Return the (x, y) coordinate for the center point of the cell that contains the specified text.  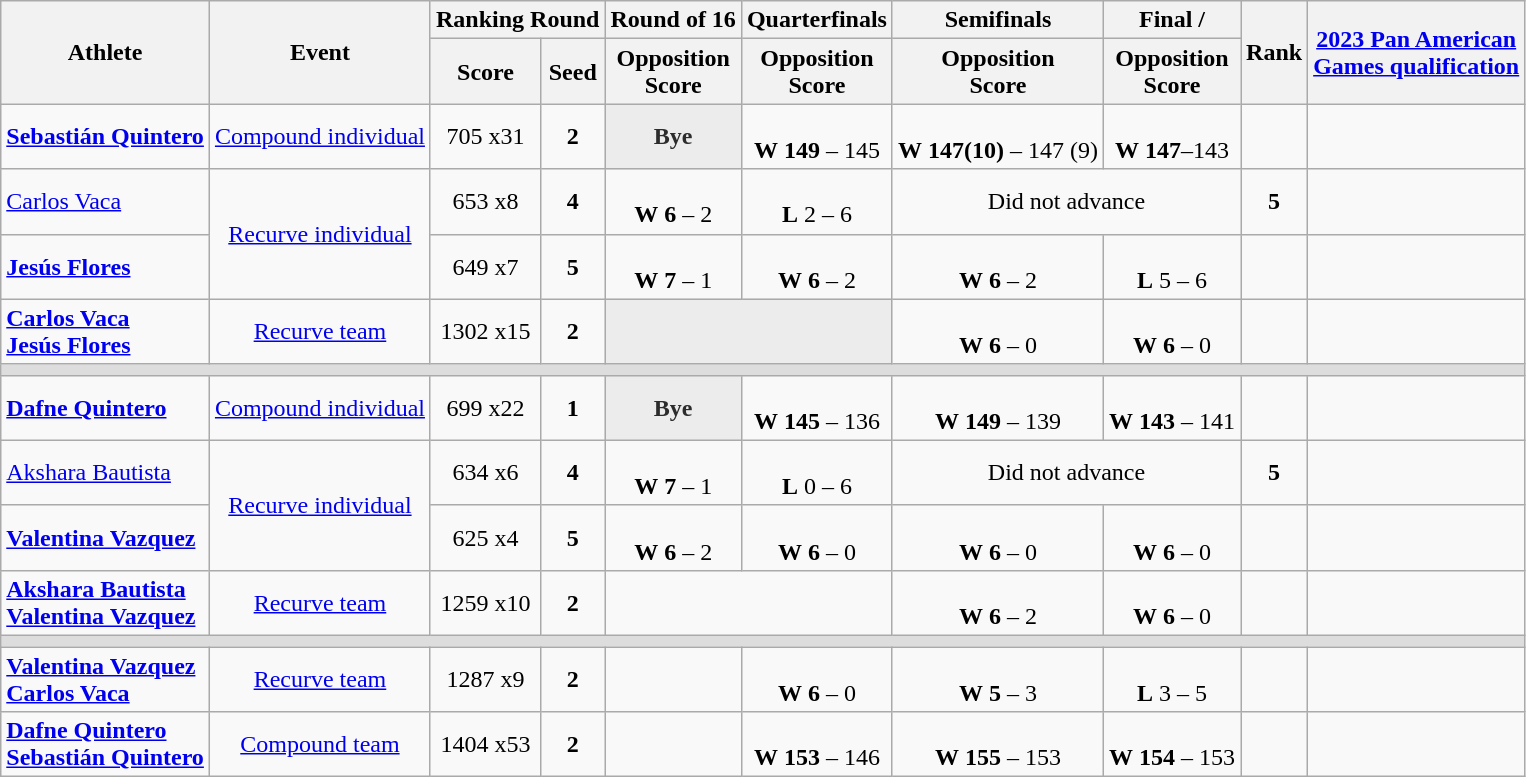
653 x8 (485, 202)
Valentina VazquezCarlos Vaca (106, 678)
W 147(10) – 147 (9) (998, 136)
634 x6 (485, 472)
Seed (573, 72)
649 x7 (485, 266)
Sebastián Quintero (106, 136)
Valentina Vazquez (106, 538)
W 5 – 3 (998, 678)
Athlete (106, 52)
Rank (1274, 52)
705 x31 (485, 136)
Dafne Quintero (106, 408)
Carlos Vaca (106, 202)
Event (320, 52)
W 147–143 (1172, 136)
Score (485, 72)
1287 x9 (485, 678)
1404 x53 (485, 744)
699 x22 (485, 408)
Round of 16 (673, 20)
Dafne QuinteroSebastián Quintero (106, 744)
Carlos VacaJesús Flores (106, 332)
W 155 – 153 (998, 744)
W 145 – 136 (816, 408)
Akshara BautistaValentina Vazquez (106, 602)
Akshara Bautista (106, 472)
625 x4 (485, 538)
L 3 – 5 (1172, 678)
W 143 – 141 (1172, 408)
Jesús Flores (106, 266)
W 154 – 153 (1172, 744)
1302 x15 (485, 332)
2023 Pan American Games qualification (1416, 52)
Ranking Round (517, 20)
W 149 – 145 (816, 136)
Compound team (320, 744)
Quarterfinals (816, 20)
L 5 – 6 (1172, 266)
1 (573, 408)
W 153 – 146 (816, 744)
W 149 – 139 (998, 408)
L 2 – 6 (816, 202)
Final / (1172, 20)
L 0 – 6 (816, 472)
1259 x10 (485, 602)
Semifinals (998, 20)
